Return the (x, y) coordinate for the center point of the cell that contains the specified text.  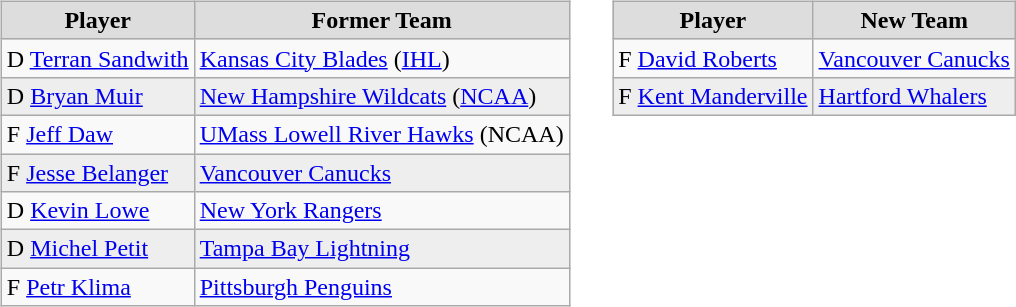
Hartford Whalers (914, 96)
F Jesse Belanger (98, 173)
F Kent Manderville (713, 96)
D Kevin Lowe (98, 211)
F David Roberts (713, 58)
New Hampshire Wildcats (NCAA) (382, 96)
F Jeff Daw (98, 134)
D Bryan Muir (98, 96)
Tampa Bay Lightning (382, 249)
New Team (914, 20)
D Terran Sandwith (98, 58)
Kansas City Blades (IHL) (382, 58)
F Petr Klima (98, 287)
D Michel Petit (98, 249)
Former Team (382, 20)
UMass Lowell River Hawks (NCAA) (382, 134)
New York Rangers (382, 211)
Pittsburgh Penguins (382, 287)
